Extract the [x, y] coordinate from the center of the cell holding the provided text.  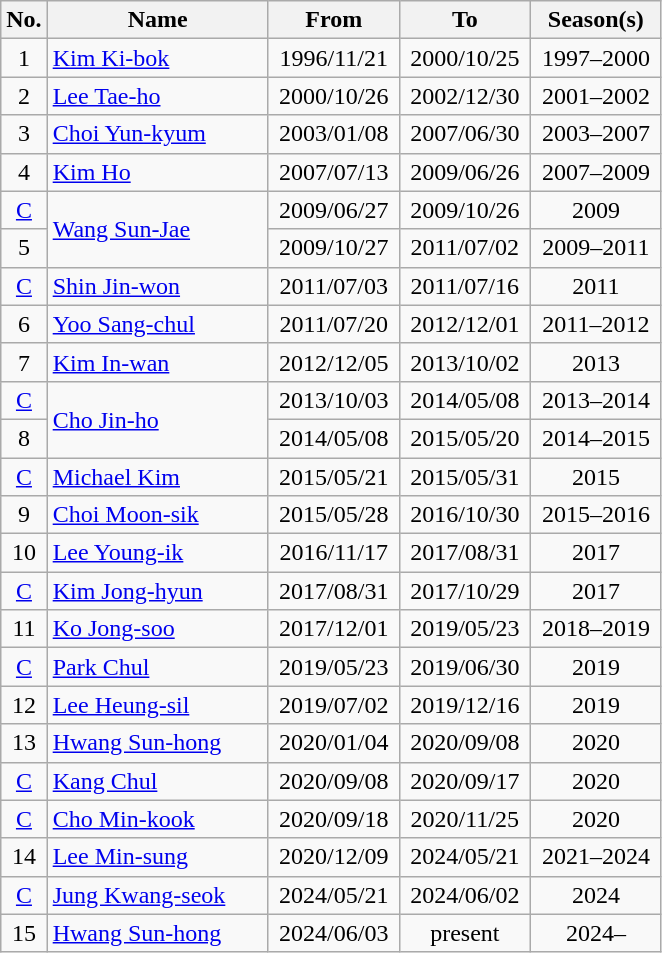
Season(s) [596, 20]
2001–2002 [596, 96]
2002/12/30 [464, 96]
Choi Moon-sik [158, 515]
2024 [596, 895]
9 [24, 515]
2020/09/18 [334, 819]
2009/06/26 [464, 172]
4 [24, 172]
2024/06/03 [334, 933]
2003–2007 [596, 134]
2015/05/21 [334, 477]
Ko Jong-soo [158, 629]
Shin Jin-won [158, 286]
Choi Yun-kyum [158, 134]
Lee Young-ik [158, 553]
2 [24, 96]
2003/01/08 [334, 134]
Jung Kwang-seok [158, 895]
To [464, 20]
2009/10/27 [334, 248]
1996/11/21 [334, 58]
2015/05/31 [464, 477]
2013/10/02 [464, 362]
2012/12/05 [334, 362]
2014–2015 [596, 438]
2024– [596, 933]
2021–2024 [596, 857]
Cho Jin-ho [158, 419]
2007–2009 [596, 172]
8 [24, 438]
6 [24, 324]
2019/07/02 [334, 705]
2009–2011 [596, 248]
From [334, 20]
Kim Ki-bok [158, 58]
2015/05/28 [334, 515]
2019/12/16 [464, 705]
Name [158, 20]
15 [24, 933]
3 [24, 134]
2011/07/16 [464, 286]
2007/06/30 [464, 134]
Wang Sun-Jae [158, 229]
5 [24, 248]
2009/06/27 [334, 210]
Kang Chul [158, 781]
Cho Min-kook [158, 819]
2020/09/17 [464, 781]
11 [24, 629]
No. [24, 20]
2011–2012 [596, 324]
2015–2016 [596, 515]
2020/11/25 [464, 819]
2000/10/26 [334, 96]
Kim In-wan [158, 362]
Lee Tae-ho [158, 96]
10 [24, 553]
12 [24, 705]
Park Chul [158, 667]
2011 [596, 286]
2019/06/30 [464, 667]
2011/07/20 [334, 324]
2020/12/09 [334, 857]
2015 [596, 477]
7 [24, 362]
2018–2019 [596, 629]
Lee Min-sung [158, 857]
1 [24, 58]
2020/01/04 [334, 743]
2012/12/01 [464, 324]
14 [24, 857]
2017/10/29 [464, 591]
2009 [596, 210]
Michael Kim [158, 477]
Kim Jong-hyun [158, 591]
Kim Ho [158, 172]
2009/10/26 [464, 210]
2000/10/25 [464, 58]
Yoo Sang-chul [158, 324]
2015/05/20 [464, 438]
Lee Heung-sil [158, 705]
2011/07/03 [334, 286]
2016/11/17 [334, 553]
present [464, 933]
2017/12/01 [334, 629]
2013 [596, 362]
13 [24, 743]
2024/06/02 [464, 895]
2013/10/03 [334, 400]
1997–2000 [596, 58]
2016/10/30 [464, 515]
2011/07/02 [464, 248]
2007/07/13 [334, 172]
2013–2014 [596, 400]
